Output the (x, y) coordinate of the center of the cell containing the given text.  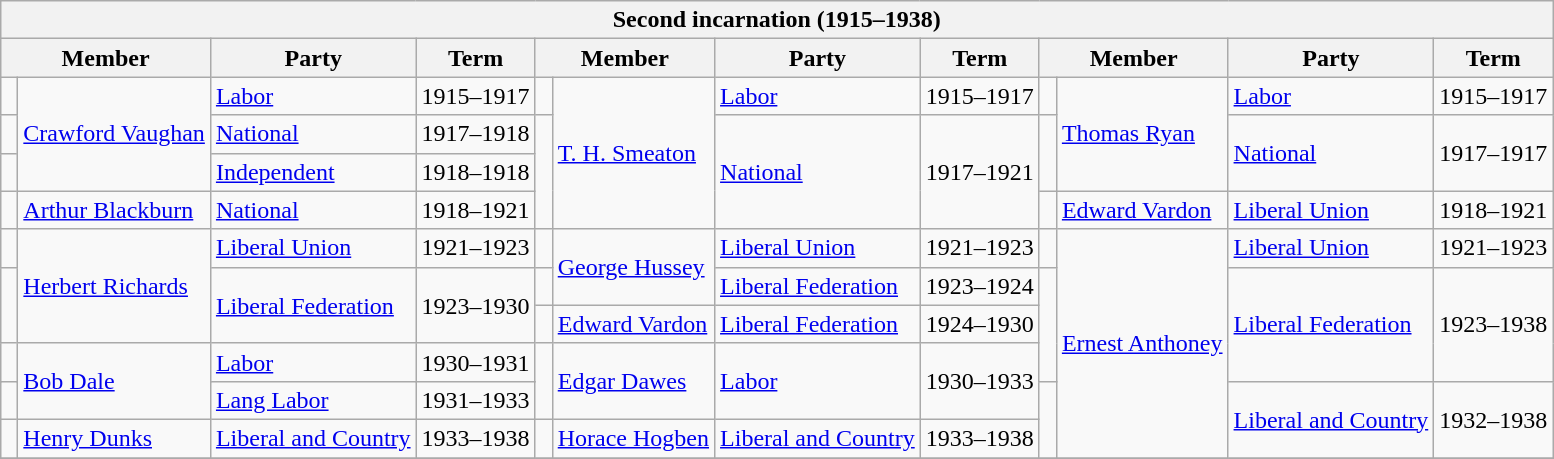
1917–1921 (980, 172)
1923–1930 (476, 305)
1924–1930 (980, 324)
1923–1938 (1494, 324)
Crawford Vaughan (114, 134)
1923–1924 (980, 286)
1930–1931 (476, 362)
1917–1917 (1494, 153)
Thomas Ryan (1142, 134)
Arthur Blackburn (114, 210)
Horace Hogben (633, 438)
Bob Dale (114, 381)
1932–1938 (1494, 419)
Herbert Richards (114, 286)
Henry Dunks (114, 438)
T. H. Smeaton (633, 153)
Second incarnation (1915–1938) (777, 20)
Lang Labor (313, 400)
George Hussey (633, 267)
1918–1918 (476, 172)
Independent (313, 172)
1917–1918 (476, 134)
Ernest Anthoney (1142, 343)
1931–1933 (476, 400)
1930–1933 (980, 381)
Edgar Dawes (633, 381)
